Determine the (x, y) coordinate at the center of the cell enclosing the given text.  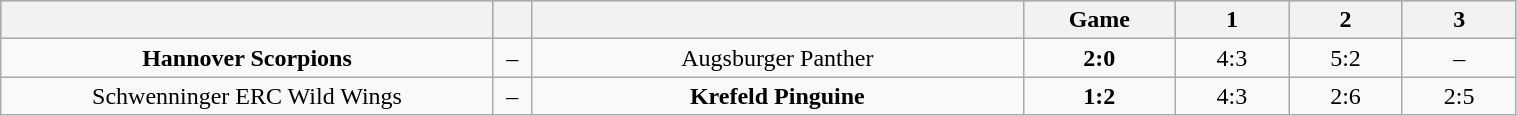
1:2 (1100, 96)
5:2 (1346, 58)
2:5 (1459, 96)
3 (1459, 20)
Augsburger Panther (777, 58)
Game (1100, 20)
2:0 (1100, 58)
Schwenninger ERC Wild Wings (247, 96)
1 (1232, 20)
2:6 (1346, 96)
Krefeld Pinguine (777, 96)
2 (1346, 20)
Hannover Scorpions (247, 58)
